From the cell containing the given text, extract its center point as (X, Y) coordinate. 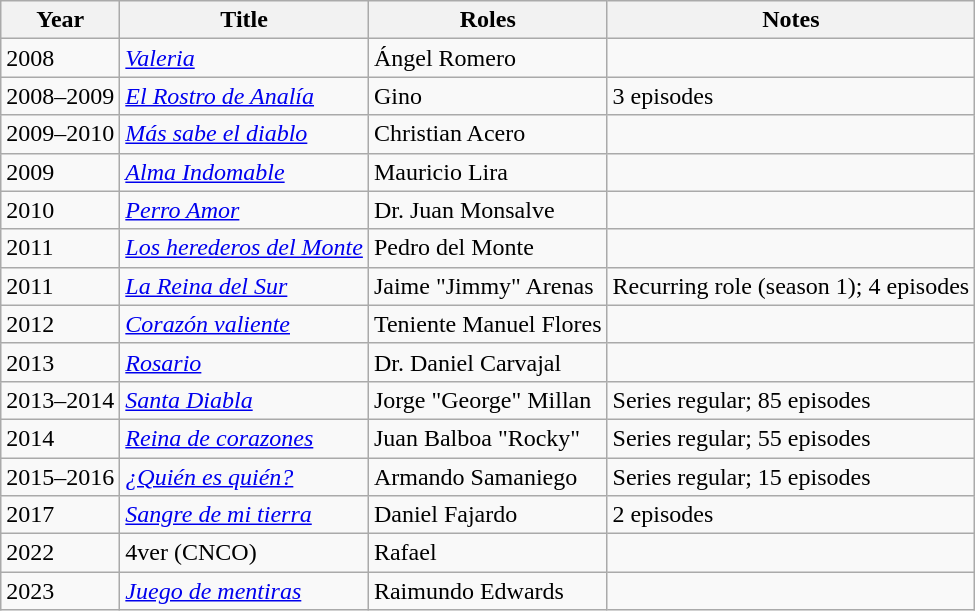
Teniente Manuel Flores (488, 324)
2008–2009 (60, 96)
¿Quién es quién? (244, 477)
Sangre de mi tierra (244, 515)
La Reina del Sur (244, 286)
4ver (CNCO) (244, 553)
Alma Indomable (244, 172)
Dr. Juan Monsalve (488, 210)
Roles (488, 20)
Juan Balboa "Rocky" (488, 438)
Christian Acero (488, 134)
3 episodes (791, 96)
2009–2010 (60, 134)
Daniel Fajardo (488, 515)
Valeria (244, 58)
2022 (60, 553)
2023 (60, 591)
Gino (488, 96)
2014 (60, 438)
Year (60, 20)
2015–2016 (60, 477)
Santa Diabla (244, 400)
Notes (791, 20)
Recurring role (season 1); 4 episodes (791, 286)
2008 (60, 58)
Jaime "Jimmy" Arenas (488, 286)
2 episodes (791, 515)
Rosario (244, 362)
Juego de mentiras (244, 591)
Jorge "George" Millan (488, 400)
Los herederos del Monte (244, 248)
Más sabe el diablo (244, 134)
2017 (60, 515)
El Rostro de Analía (244, 96)
Perro Amor (244, 210)
2013–2014 (60, 400)
2012 (60, 324)
Rafael (488, 553)
Reina de corazones (244, 438)
2010 (60, 210)
Dr. Daniel Carvajal (488, 362)
2013 (60, 362)
Armando Samaniego (488, 477)
2009 (60, 172)
Ángel Romero (488, 58)
Mauricio Lira (488, 172)
Title (244, 20)
Series regular; 55 episodes (791, 438)
Raimundo Edwards (488, 591)
Series regular; 15 episodes (791, 477)
Corazón valiente (244, 324)
Pedro del Monte (488, 248)
Series regular; 85 episodes (791, 400)
